Extract the (x, y) coordinate from the center of the cell holding the provided text.  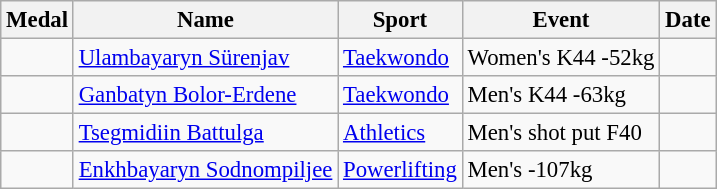
Women's K44 -52kg (561, 58)
Athletics (400, 133)
Men's K44 -63kg (561, 95)
Ganbatyn Bolor-Erdene (205, 95)
Medal (38, 20)
Ulambayaryn Sürenjav (205, 58)
Event (561, 20)
Enkhbayaryn Sodnompiljee (205, 170)
Men's shot put F40 (561, 133)
Powerlifting (400, 170)
Tsegmidiin Battulga (205, 133)
Men's -107kg (561, 170)
Name (205, 20)
Date (688, 20)
Sport (400, 20)
